Detect which cell encompasses the target text, then output its [X, Y] center coordinate. 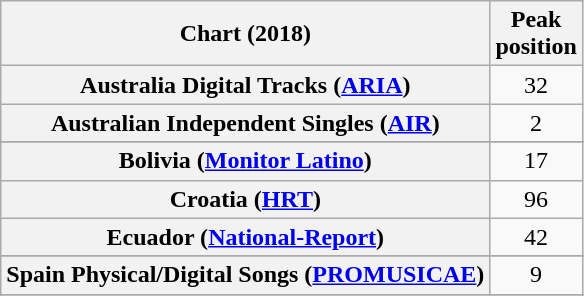
Australia Digital Tracks (ARIA) [246, 85]
Bolivia (Monitor Latino) [246, 161]
Australian Independent Singles (AIR) [246, 123]
2 [536, 123]
42 [536, 237]
Chart (2018) [246, 34]
Croatia (HRT) [246, 199]
96 [536, 199]
Ecuador (National-Report) [246, 237]
9 [536, 275]
Spain Physical/Digital Songs (PROMUSICAE) [246, 275]
17 [536, 161]
Peak position [536, 34]
32 [536, 85]
